Capture the cell that displays the provided text and extract its (X, Y) central coordinate. 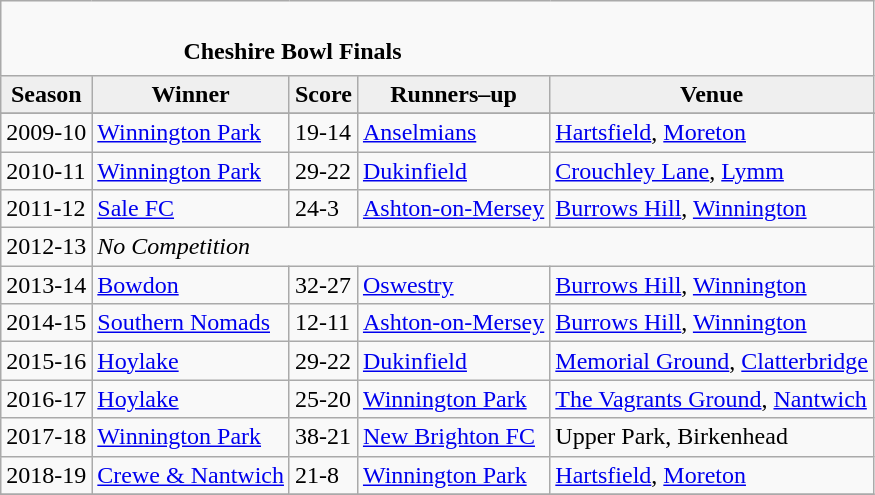
Southern Nomads (191, 323)
Crouchley Lane, Lymm (712, 171)
Season (46, 94)
2015-16 (46, 361)
2013-14 (46, 285)
Oswestry (453, 285)
Winner (191, 94)
2012-13 (46, 247)
2016-17 (46, 399)
2011-12 (46, 209)
32-27 (323, 285)
Score (323, 94)
19-14 (323, 132)
The Vagrants Ground, Nantwich (712, 399)
Bowdon (191, 285)
21-8 (323, 475)
12-11 (323, 323)
No Competition (483, 247)
24-3 (323, 209)
2014-15 (46, 323)
Memorial Ground, Clatterbridge (712, 361)
Upper Park, Birkenhead (712, 437)
2017-18 (46, 437)
2010-11 (46, 171)
Runners–up (453, 94)
2018-19 (46, 475)
25-20 (323, 399)
38-21 (323, 437)
New Brighton FC (453, 437)
Sale FC (191, 209)
Crewe & Nantwich (191, 475)
2009-10 (46, 132)
Anselmians (453, 132)
Venue (712, 94)
